Scan for the cell matching the given text and deliver its (X, Y) coordinate at center. 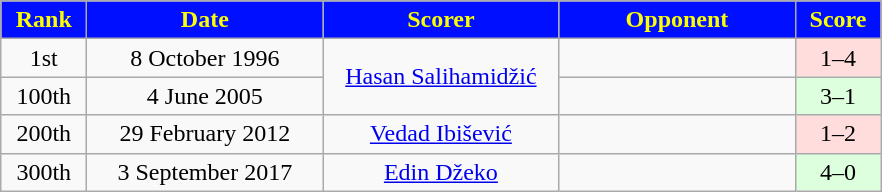
3 September 2017 (205, 172)
Opponent (677, 20)
3–1 (838, 96)
1–2 (838, 134)
200th (44, 134)
1–4 (838, 58)
Hasan Salihamidžić (441, 77)
Scorer (441, 20)
8 October 1996 (205, 58)
100th (44, 96)
Edin Džeko (441, 172)
Vedad Ibišević (441, 134)
4 June 2005 (205, 96)
Score (838, 20)
4–0 (838, 172)
300th (44, 172)
29 February 2012 (205, 134)
Date (205, 20)
Rank (44, 20)
1st (44, 58)
